From the cell containing the given text, extract its center point as (X, Y) coordinate. 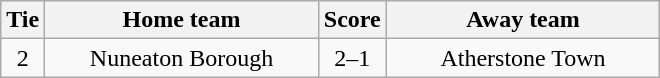
Tie (23, 20)
2–1 (352, 58)
Away team (523, 20)
Home team (182, 20)
Score (352, 20)
2 (23, 58)
Atherstone Town (523, 58)
Nuneaton Borough (182, 58)
